From the cell containing the given text, extract its center point as [x, y] coordinate. 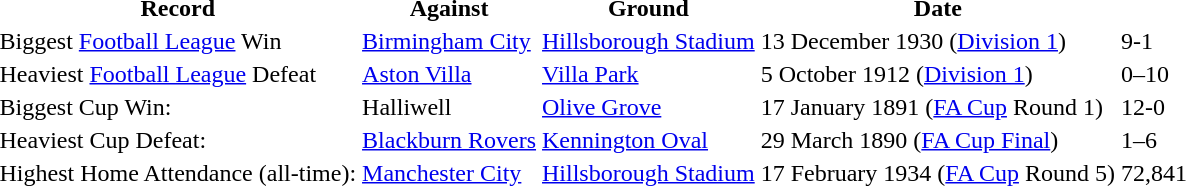
Aston Villa [450, 74]
Hillsborough Stadium [649, 41]
29 March 1890 (FA Cup Final) [938, 140]
Olive Grove [649, 107]
Birmingham City [450, 41]
Halliwell [450, 107]
Blackburn Rovers [450, 140]
Villa Park [649, 74]
17 January 1891 (FA Cup Round 1) [938, 107]
13 December 1930 (Division 1) [938, 41]
Kennington Oval [649, 140]
5 October 1912 (Division 1) [938, 74]
